Return [X, Y] of the center of cell containing provided text 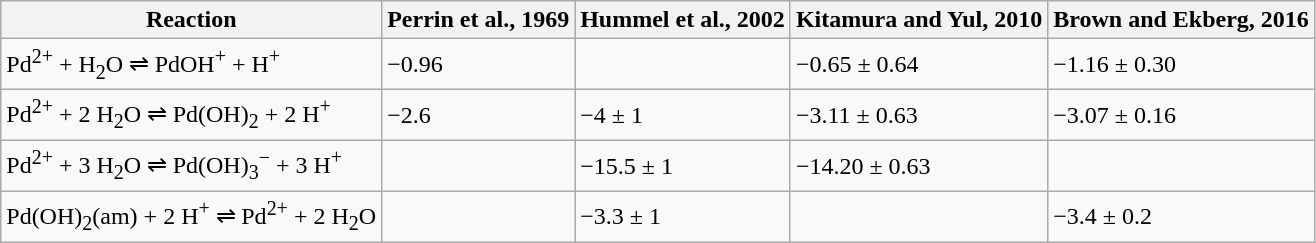
−0.65 ± 0.64 [918, 64]
Reaction [192, 20]
Pd(OH)2(am) + 2 H+ ⇌ Pd2+ + 2 H2O [192, 216]
−4 ± 1 [683, 116]
−3.4 ± 0.2 [1182, 216]
Pd2+ + 3 H2O ⇌ Pd(OH)3− + 3 H+ [192, 166]
−0.96 [478, 64]
−14.20 ± 0.63 [918, 166]
−3.11 ± 0.63 [918, 116]
−3.07 ± 0.16 [1182, 116]
Pd2+ + H2O ⇌ PdOH+ + H+ [192, 64]
−3.3 ± 1 [683, 216]
Brown and Ekberg, 2016 [1182, 20]
Pd2+ + 2 H2O ⇌ Pd(OH)2 + 2 H+ [192, 116]
Perrin et al., 1969 [478, 20]
−1.16 ± 0.30 [1182, 64]
−15.5 ± 1 [683, 166]
Hummel et al., 2002 [683, 20]
Kitamura and Yul, 2010 [918, 20]
−2.6 [478, 116]
